Search for the cell housing the specified text and yield its [X, Y] center coordinate. 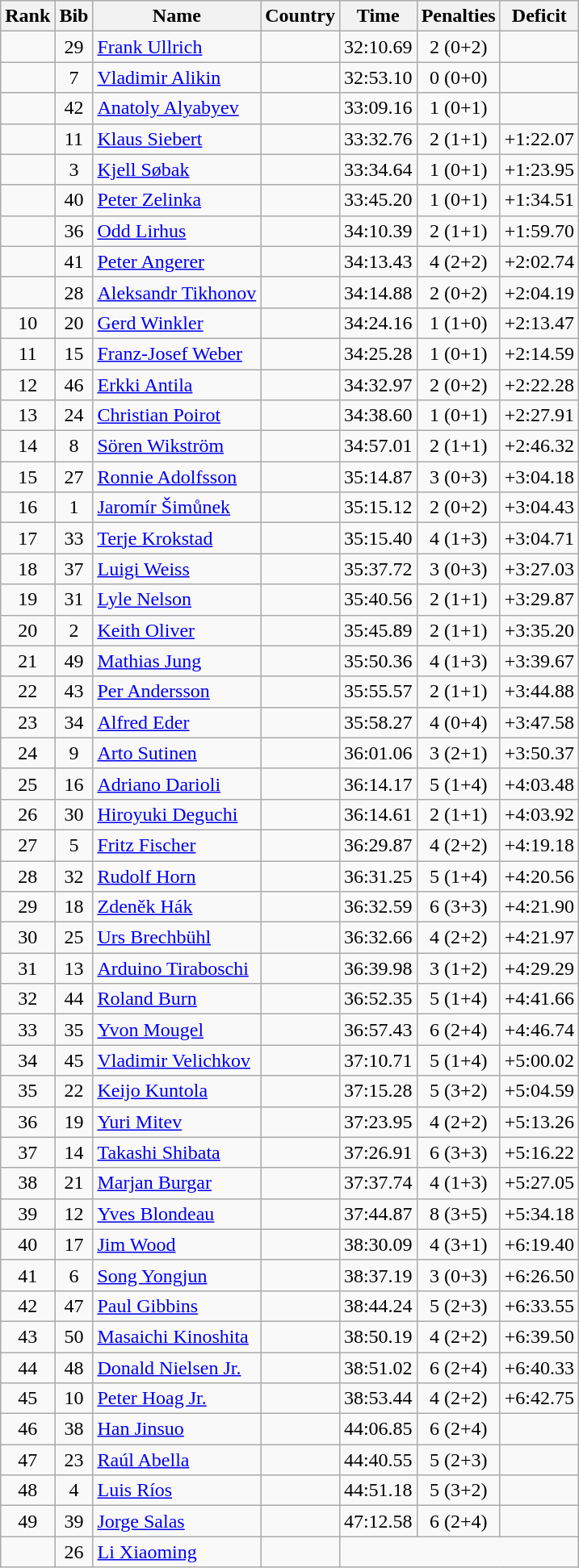
Fritz Fischer [177, 845]
Rudolf Horn [177, 876]
36:14.17 [378, 784]
Vladimir Alikin [177, 77]
38:50.19 [378, 1336]
36:32.59 [378, 907]
36:39.98 [378, 968]
Erkki Antila [177, 385]
Keijo Kuntola [177, 1091]
Time [378, 16]
35:40.56 [378, 600]
36:31.25 [378, 876]
Yuri Mitev [177, 1122]
37:37.74 [378, 1183]
34:25.28 [378, 353]
+5:04.59 [539, 1091]
38:30.09 [378, 1244]
Luigi Weiss [177, 569]
+6:26.50 [539, 1275]
Peter Zelinka [177, 200]
Keith Oliver [177, 630]
+3:47.58 [539, 722]
Li Xiaoming [177, 1552]
Yves Blondeau [177, 1214]
36:52.35 [378, 999]
1 (1+0) [459, 323]
+2:14.59 [539, 353]
3 (2+1) [459, 753]
32:10.69 [378, 47]
Odd Lirhus [177, 231]
Masaichi Kinoshita [177, 1336]
+2:13.47 [539, 323]
Donald Nielsen Jr. [177, 1368]
33:32.76 [378, 139]
Country [300, 16]
+2:27.91 [539, 416]
33:45.20 [378, 200]
8 [74, 446]
Hiroyuki Deguchi [177, 814]
Takashi Shibata [177, 1152]
35:58.27 [378, 722]
+4:03.92 [539, 814]
Alfred Eder [177, 722]
+3:29.87 [539, 600]
Anatoly Alyabyev [177, 108]
Rank [27, 16]
Frank Ullrich [177, 47]
+4:03.48 [539, 784]
50 [74, 1336]
+6:33.55 [539, 1306]
+5:00.02 [539, 1060]
+3:35.20 [539, 630]
37:23.95 [378, 1122]
Vladimir Velichkov [177, 1060]
34:10.39 [378, 231]
+3:39.67 [539, 661]
36:32.66 [378, 938]
44:40.55 [378, 1460]
Arduino Tiraboschi [177, 968]
Per Andersson [177, 692]
+2:02.74 [539, 261]
Peter Hoag Jr. [177, 1399]
+1:59.70 [539, 231]
+2:22.28 [539, 385]
34:13.43 [378, 261]
Song Yongjun [177, 1275]
+6:39.50 [539, 1336]
35:45.89 [378, 630]
Lyle Nelson [177, 600]
3 [74, 169]
34:38.60 [378, 416]
0 (0+0) [459, 77]
36:01.06 [378, 753]
+4:20.56 [539, 876]
44:51.18 [378, 1491]
+4:29.29 [539, 968]
34:14.88 [378, 292]
7 [74, 77]
+5:34.18 [539, 1214]
Kjell Søbak [177, 169]
3 (1+2) [459, 968]
Roland Burn [177, 999]
34:32.97 [378, 385]
37:26.91 [378, 1152]
+1:22.07 [539, 139]
4 [74, 1491]
Yvon Mougel [177, 1030]
4 (3+1) [459, 1244]
+3:44.88 [539, 692]
34:24.16 [378, 323]
37:15.28 [378, 1091]
+3:27.03 [539, 569]
Jaromír Šimůnek [177, 508]
+2:04.19 [539, 292]
35:15.40 [378, 538]
8 (3+5) [459, 1214]
2 [74, 630]
38:53.44 [378, 1399]
35:50.36 [378, 661]
Penalties [459, 16]
+5:16.22 [539, 1152]
+4:21.97 [539, 938]
33:34.64 [378, 169]
9 [74, 753]
Terje Krokstad [177, 538]
37:10.71 [378, 1060]
+3:04.18 [539, 477]
Jorge Salas [177, 1521]
Han Jinsuo [177, 1429]
1 [74, 508]
Marjan Burgar [177, 1183]
Paul Gibbins [177, 1306]
Ronnie Adolfsson [177, 477]
6 [74, 1275]
+6:19.40 [539, 1244]
35:55.57 [378, 692]
Franz-Josef Weber [177, 353]
Sören Wikström [177, 446]
Raúl Abella [177, 1460]
Mathias Jung [177, 661]
Zdeněk Hák [177, 907]
Urs Brechbühl [177, 938]
32:53.10 [378, 77]
+3:04.71 [539, 538]
Peter Angerer [177, 261]
35:14.87 [378, 477]
+5:13.26 [539, 1122]
38:51.02 [378, 1368]
+4:46.74 [539, 1030]
38:37.19 [378, 1275]
Luis Ríos [177, 1491]
33:09.16 [378, 108]
35:37.72 [378, 569]
Aleksandr Tikhonov [177, 292]
+2:46.32 [539, 446]
Arto Sutinen [177, 753]
+4:41.66 [539, 999]
Name [177, 16]
+3:50.37 [539, 753]
+6:42.75 [539, 1399]
Gerd Winkler [177, 323]
+3:04.43 [539, 508]
36:29.87 [378, 845]
35:15.12 [378, 508]
+6:40.33 [539, 1368]
36:14.61 [378, 814]
37:44.87 [378, 1214]
Bib [74, 16]
Christian Poirot [177, 416]
Deficit [539, 16]
36:57.43 [378, 1030]
Adriano Darioli [177, 784]
Jim Wood [177, 1244]
+5:27.05 [539, 1183]
44:06.85 [378, 1429]
+4:21.90 [539, 907]
4 (0+4) [459, 722]
5 [74, 845]
Klaus Siebert [177, 139]
+4:19.18 [539, 845]
+1:34.51 [539, 200]
+1:23.95 [539, 169]
38:44.24 [378, 1306]
34:57.01 [378, 446]
47:12.58 [378, 1521]
